Locate the cell with the specified text and output its [X, Y] center coordinate. 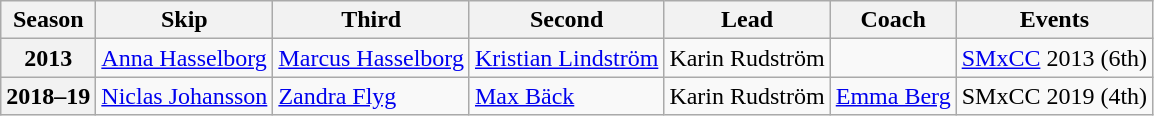
Anna Hasselborg [184, 58]
Niclas Johansson [184, 96]
Lead [747, 20]
Kristian Lindström [566, 58]
Coach [893, 20]
Marcus Hasselborg [372, 58]
2018–19 [48, 96]
Max Bäck [566, 96]
SMxCC 2019 (4th) [1054, 96]
SMxCC 2013 (6th) [1054, 58]
Season [48, 20]
Skip [184, 20]
2013 [48, 58]
Events [1054, 20]
Zandra Flyg [372, 96]
Emma Berg [893, 96]
Second [566, 20]
Third [372, 20]
